Extract the [x, y] coordinate from the center of the cell holding the provided text.  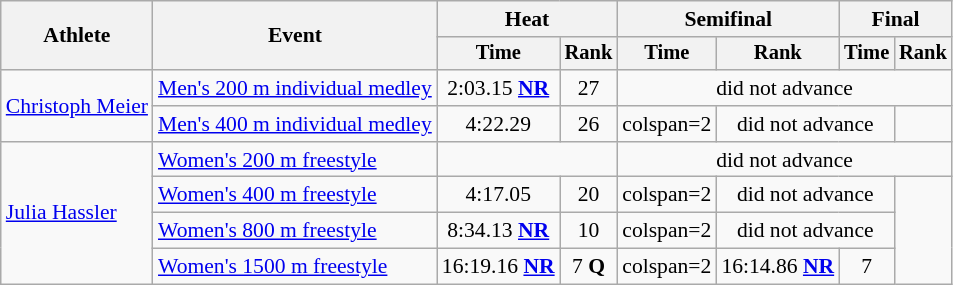
Men's 200 m individual medley [295, 88]
16:19.16 NR [498, 267]
4:17.05 [498, 195]
Women's 400 m freestyle [295, 195]
27 [589, 88]
Heat [527, 19]
26 [589, 124]
8:34.13 NR [498, 231]
Women's 1500 m freestyle [295, 267]
Julia Hassler [77, 213]
Women's 800 m freestyle [295, 231]
Women's 200 m freestyle [295, 160]
7 Q [589, 267]
Semifinal [728, 19]
10 [589, 231]
7 [866, 267]
Athlete [77, 36]
Event [295, 36]
16:14.86 NR [778, 267]
4:22.29 [498, 124]
Final [895, 19]
20 [589, 195]
Men's 400 m individual medley [295, 124]
Christoph Meier [77, 106]
2:03.15 NR [498, 88]
